Return the (x, y) coordinate for the center point of the cell that contains the specified text.  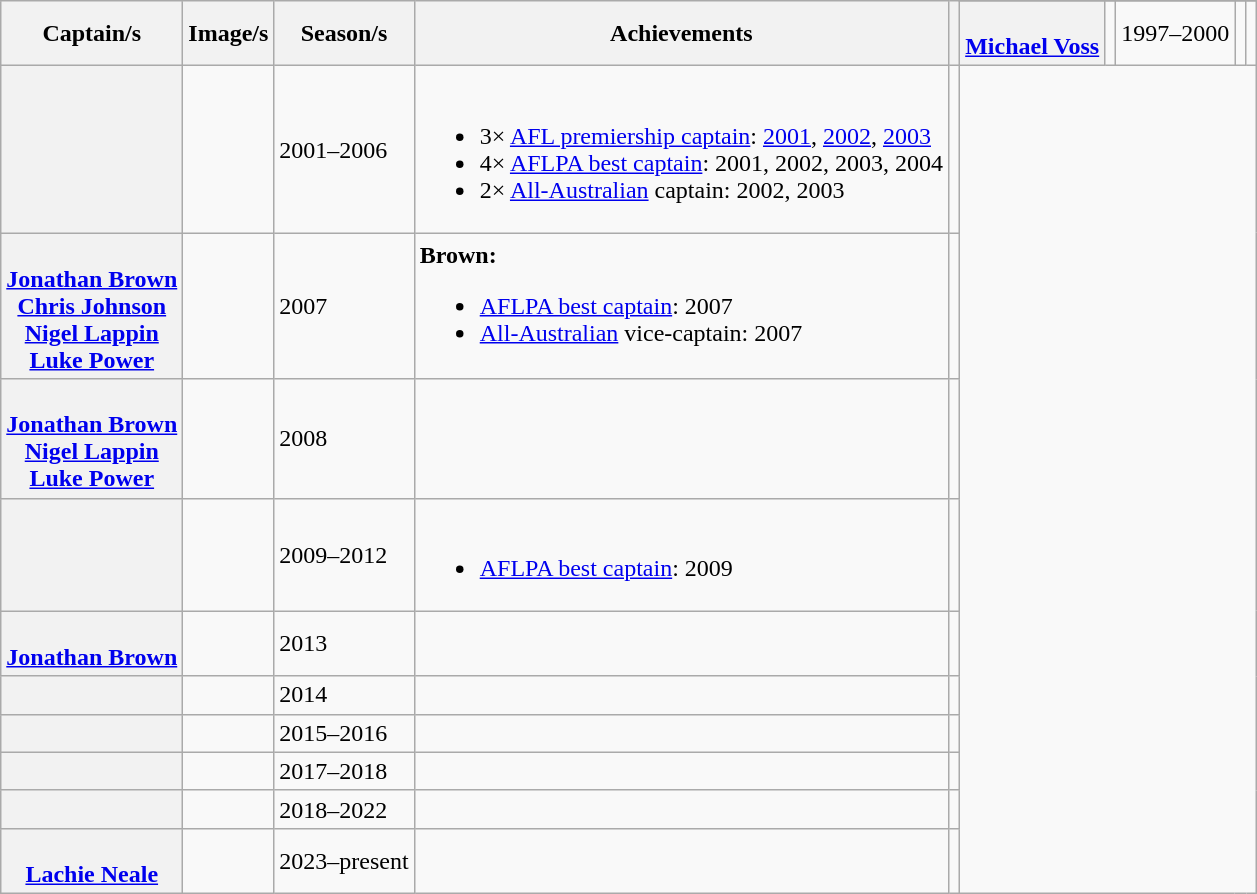
2007 (344, 306)
Michael Voss (1032, 34)
2017–2018 (344, 771)
2018–2022 (344, 809)
2009–2012 (344, 554)
2008 (344, 438)
2013 (344, 644)
Jonathan BrownChris JohnsonNigel LappinLuke Power (92, 306)
2015–2016 (344, 733)
2023–present (344, 860)
Lachie Neale (92, 860)
2014 (344, 695)
Brown:AFLPA best captain: 2007All-Australian vice-captain: 2007 (681, 306)
Season/s (344, 34)
1997–2000 (1176, 34)
Captain/s (92, 34)
Achievements (681, 34)
Jonathan Brown (92, 644)
AFLPA best captain: 2009 (681, 554)
Jonathan BrownNigel LappinLuke Power (92, 438)
2001–2006 (344, 150)
Image/s (228, 34)
3× AFL premiership captain: 2001, 2002, 20034× AFLPA best captain: 2001, 2002, 2003, 20042× All-Australian captain: 2002, 2003 (681, 150)
